Find where the given text appears and provide that cell's center as [X, Y] coordinate. 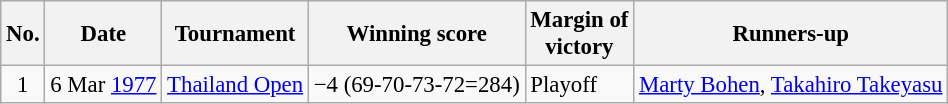
Winning score [416, 34]
No. [23, 34]
Marty Bohen, Takahiro Takeyasu [791, 85]
Tournament [236, 34]
Runners-up [791, 34]
−4 (69-70-73-72=284) [416, 85]
Playoff [580, 85]
Date [104, 34]
Margin ofvictory [580, 34]
Thailand Open [236, 85]
1 [23, 85]
6 Mar 1977 [104, 85]
